For the text-containing cell, return its midpoint in [x, y] coordinate format. 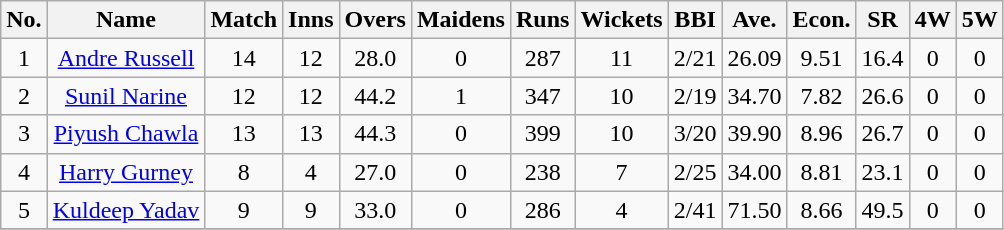
347 [542, 96]
8.81 [822, 172]
2 [24, 96]
Wickets [622, 20]
23.1 [882, 172]
2/19 [695, 96]
26.09 [754, 58]
Match [244, 20]
14 [244, 58]
26.7 [882, 134]
No. [24, 20]
3/20 [695, 134]
2/41 [695, 210]
Econ. [822, 20]
39.90 [754, 134]
Inns [311, 20]
287 [542, 58]
44.3 [375, 134]
34.70 [754, 96]
49.5 [882, 210]
44.2 [375, 96]
2/25 [695, 172]
Name [126, 20]
Maidens [460, 20]
Harry Gurney [126, 172]
Overs [375, 20]
9.51 [822, 58]
286 [542, 210]
27.0 [375, 172]
399 [542, 134]
11 [622, 58]
28.0 [375, 58]
SR [882, 20]
3 [24, 134]
Runs [542, 20]
Ave. [754, 20]
33.0 [375, 210]
4W [932, 20]
71.50 [754, 210]
34.00 [754, 172]
26.6 [882, 96]
Andre Russell [126, 58]
8.96 [822, 134]
5W [980, 20]
Kuldeep Yadav [126, 210]
16.4 [882, 58]
2/21 [695, 58]
238 [542, 172]
Sunil Narine [126, 96]
Piyush Chawla [126, 134]
7 [622, 172]
5 [24, 210]
7.82 [822, 96]
8.66 [822, 210]
BBI [695, 20]
8 [244, 172]
